From the cell containing the given text, extract its center point as [X, Y] coordinate. 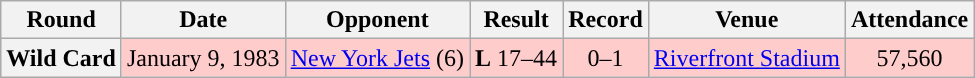
Round [62, 20]
57,560 [909, 58]
L 17–44 [516, 58]
0–1 [606, 58]
Venue [746, 20]
Date [203, 20]
New York Jets (6) [377, 58]
Opponent [377, 20]
January 9, 1983 [203, 58]
Riverfront Stadium [746, 58]
Attendance [909, 20]
Record [606, 20]
Result [516, 20]
Wild Card [62, 58]
